Search for the cell housing the specified text and yield its [X, Y] center coordinate. 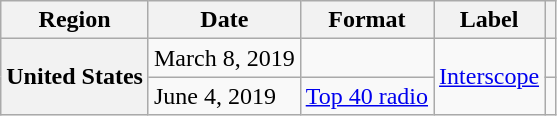
United States [75, 77]
June 4, 2019 [224, 96]
Label [490, 20]
Top 40 radio [366, 96]
Region [75, 20]
Interscope [490, 77]
Date [224, 20]
Format [366, 20]
March 8, 2019 [224, 58]
